Output the (x, y) coordinate of the center of the cell containing the given text.  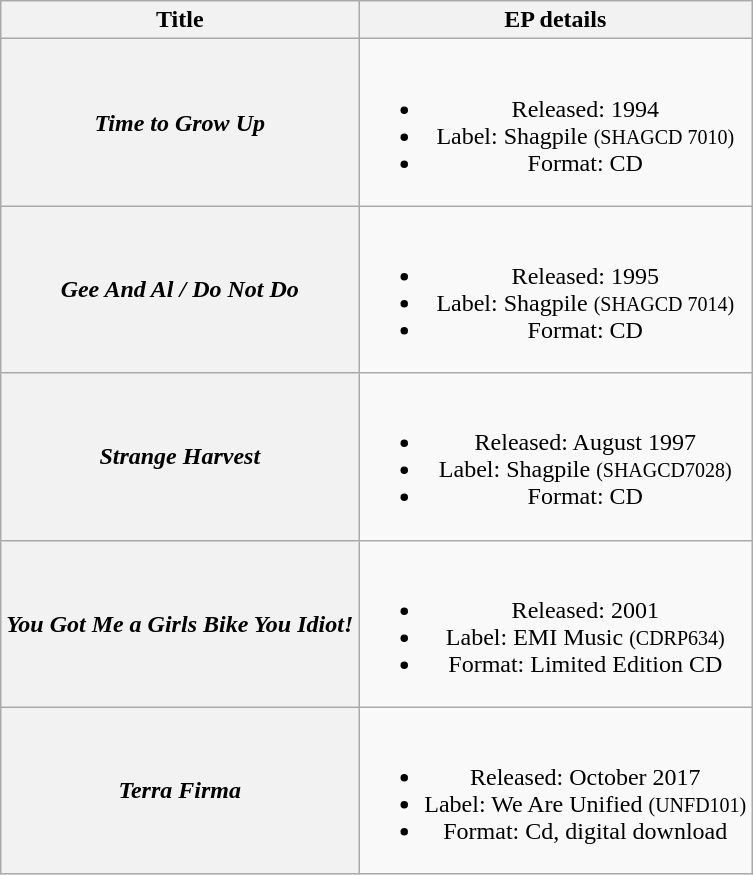
Released: 1995Label: Shagpile (SHAGCD 7014)Format: CD (556, 290)
Title (180, 20)
Gee And Al / Do Not Do (180, 290)
You Got Me a Girls Bike You Idiot! (180, 624)
Released: 1994Label: Shagpile (SHAGCD 7010)Format: CD (556, 122)
Released: October 2017Label: We Are Unified (UNFD101)Format: Cd, digital download (556, 790)
Released: August 1997Label: Shagpile (SHAGCD7028)Format: CD (556, 456)
Time to Grow Up (180, 122)
Released: 2001Label: EMI Music (CDRP634)Format: Limited Edition CD (556, 624)
Terra Firma (180, 790)
EP details (556, 20)
Strange Harvest (180, 456)
